Detect which cell encompasses the target text, then output its [x, y] center coordinate. 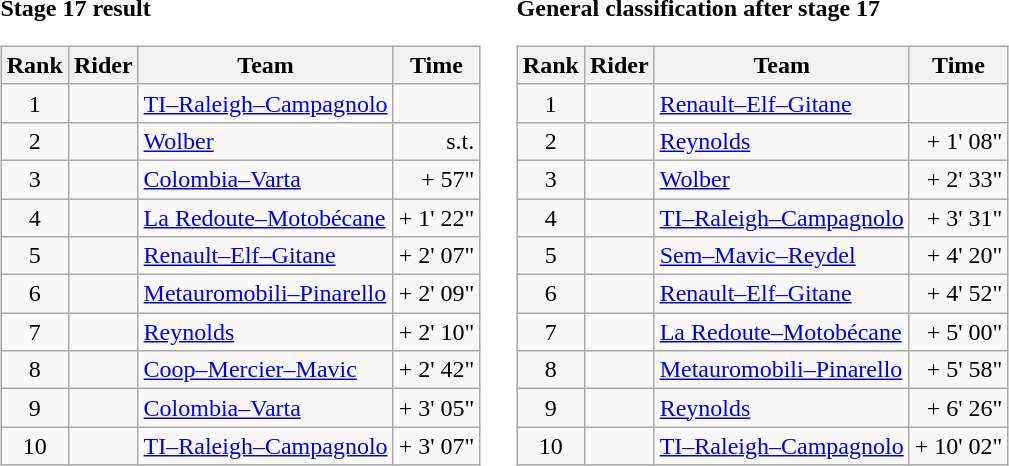
+ 4' 52" [958, 294]
+ 2' 33" [958, 179]
+ 4' 20" [958, 256]
Sem–Mavic–Reydel [782, 256]
s.t. [436, 141]
+ 6' 26" [958, 408]
+ 5' 58" [958, 370]
+ 3' 07" [436, 446]
+ 3' 05" [436, 408]
+ 5' 00" [958, 332]
Coop–Mercier–Mavic [266, 370]
+ 1' 08" [958, 141]
+ 3' 31" [958, 217]
+ 2' 09" [436, 294]
+ 57" [436, 179]
+ 1' 22" [436, 217]
+ 2' 42" [436, 370]
+ 2' 10" [436, 332]
+ 2' 07" [436, 256]
+ 10' 02" [958, 446]
